Locate the cell with the specified text and output its (x, y) center coordinate. 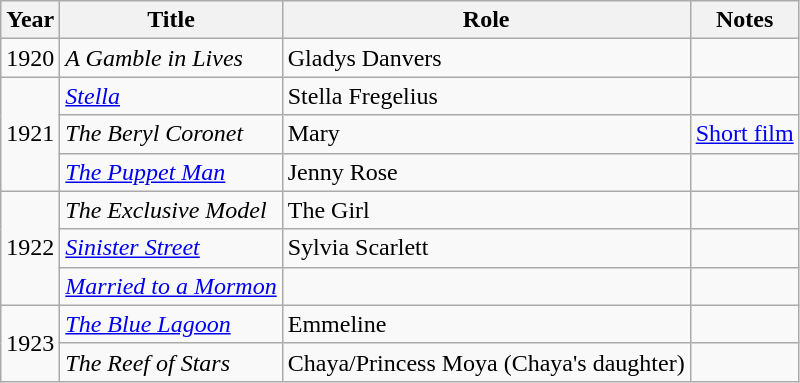
Mary (486, 134)
1920 (30, 58)
Emmeline (486, 324)
Stella Fregelius (486, 96)
The Girl (486, 210)
Gladys Danvers (486, 58)
Role (486, 20)
1922 (30, 248)
Stella (171, 96)
The Beryl Coronet (171, 134)
1923 (30, 343)
The Blue Lagoon (171, 324)
Title (171, 20)
Notes (744, 20)
Sinister Street (171, 248)
Married to a Mormon (171, 286)
The Puppet Man (171, 172)
1921 (30, 134)
The Exclusive Model (171, 210)
Sylvia Scarlett (486, 248)
Jenny Rose (486, 172)
A Gamble in Lives (171, 58)
Chaya/Princess Moya (Chaya's daughter) (486, 362)
The Reef of Stars (171, 362)
Year (30, 20)
Short film (744, 134)
